Return (x, y) of the center of cell containing provided text 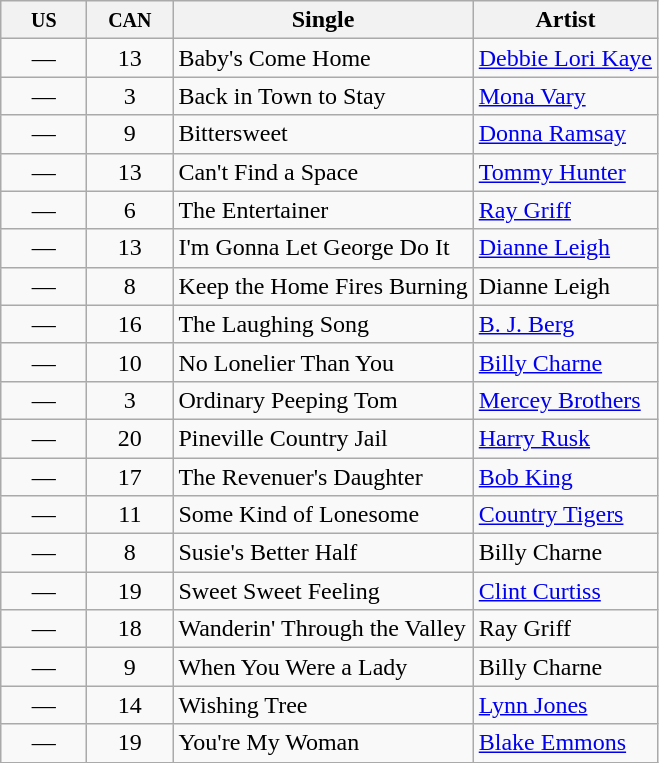
Bittersweet (323, 134)
Donna Ramsay (565, 134)
Blake Emmons (565, 743)
CAN (130, 20)
18 (130, 629)
Sweet Sweet Feeling (323, 591)
No Lonelier Than You (323, 362)
Debbie Lori Kaye (565, 58)
Wanderin' Through the Valley (323, 629)
Artist (565, 20)
I'm Gonna Let George Do It (323, 248)
Lynn Jones (565, 705)
You're My Woman (323, 743)
6 (130, 210)
B. J. Berg (565, 324)
Tommy Hunter (565, 172)
When You Were a Lady (323, 667)
Mona Vary (565, 96)
Susie's Better Half (323, 553)
Clint Curtiss (565, 591)
Harry Rusk (565, 438)
Some Kind of Lonesome (323, 515)
17 (130, 477)
The Entertainer (323, 210)
Pineville Country Jail (323, 438)
The Laughing Song (323, 324)
Baby's Come Home (323, 58)
10 (130, 362)
Back in Town to Stay (323, 96)
Keep the Home Fires Burning (323, 286)
14 (130, 705)
Can't Find a Space (323, 172)
20 (130, 438)
Ordinary Peeping Tom (323, 400)
The Revenuer's Daughter (323, 477)
Single (323, 20)
Bob King (565, 477)
Wishing Tree (323, 705)
11 (130, 515)
Mercey Brothers (565, 400)
16 (130, 324)
Country Tigers (565, 515)
US (44, 20)
